Capture the cell that displays the provided text and extract its (x, y) central coordinate. 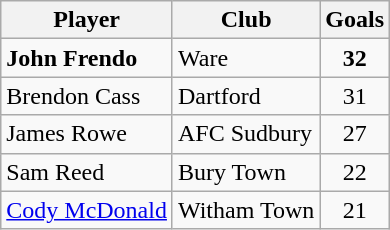
27 (355, 134)
32 (355, 58)
Witham Town (246, 210)
Brendon Cass (87, 96)
31 (355, 96)
Goals (355, 20)
Dartford (246, 96)
AFC Sudbury (246, 134)
Club (246, 20)
Player (87, 20)
21 (355, 210)
22 (355, 172)
Cody McDonald (87, 210)
Sam Reed (87, 172)
James Rowe (87, 134)
Ware (246, 58)
Bury Town (246, 172)
John Frendo (87, 58)
